Determine the [x, y] coordinate at the center of the cell enclosing the given text.  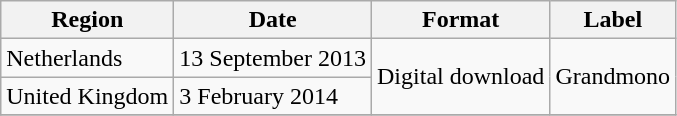
Region [88, 20]
United Kingdom [88, 96]
Netherlands [88, 58]
Format [461, 20]
13 September 2013 [273, 58]
Grandmono [613, 77]
Date [273, 20]
Label [613, 20]
3 February 2014 [273, 96]
Digital download [461, 77]
